Output the [x, y] coordinate of the center of the cell containing the given text.  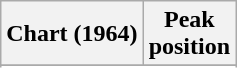
Chart (1964) [72, 34]
Peakposition [189, 34]
